Scan for the cell matching the given text and deliver its (X, Y) coordinate at center. 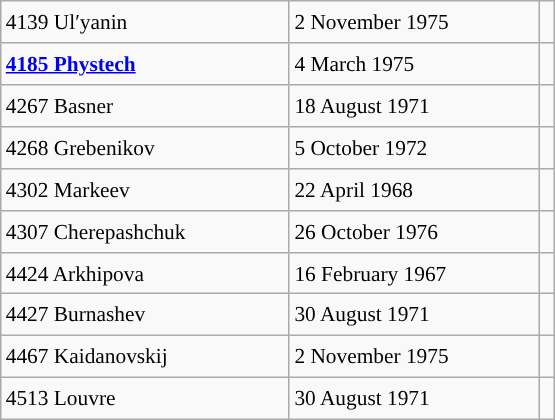
4427 Burnashev (146, 315)
22 April 1968 (414, 189)
4 March 1975 (414, 64)
16 February 1967 (414, 273)
4302 Markeev (146, 189)
4139 Ulʹyanin (146, 22)
26 October 1976 (414, 231)
4424 Arkhipova (146, 273)
18 August 1971 (414, 106)
4513 Louvre (146, 399)
4467 Kaidanovskij (146, 357)
4268 Grebenikov (146, 148)
4185 Phystech (146, 64)
4267 Basner (146, 106)
5 October 1972 (414, 148)
4307 Cherepashchuk (146, 231)
